Search for the cell housing the specified text and yield its [x, y] center coordinate. 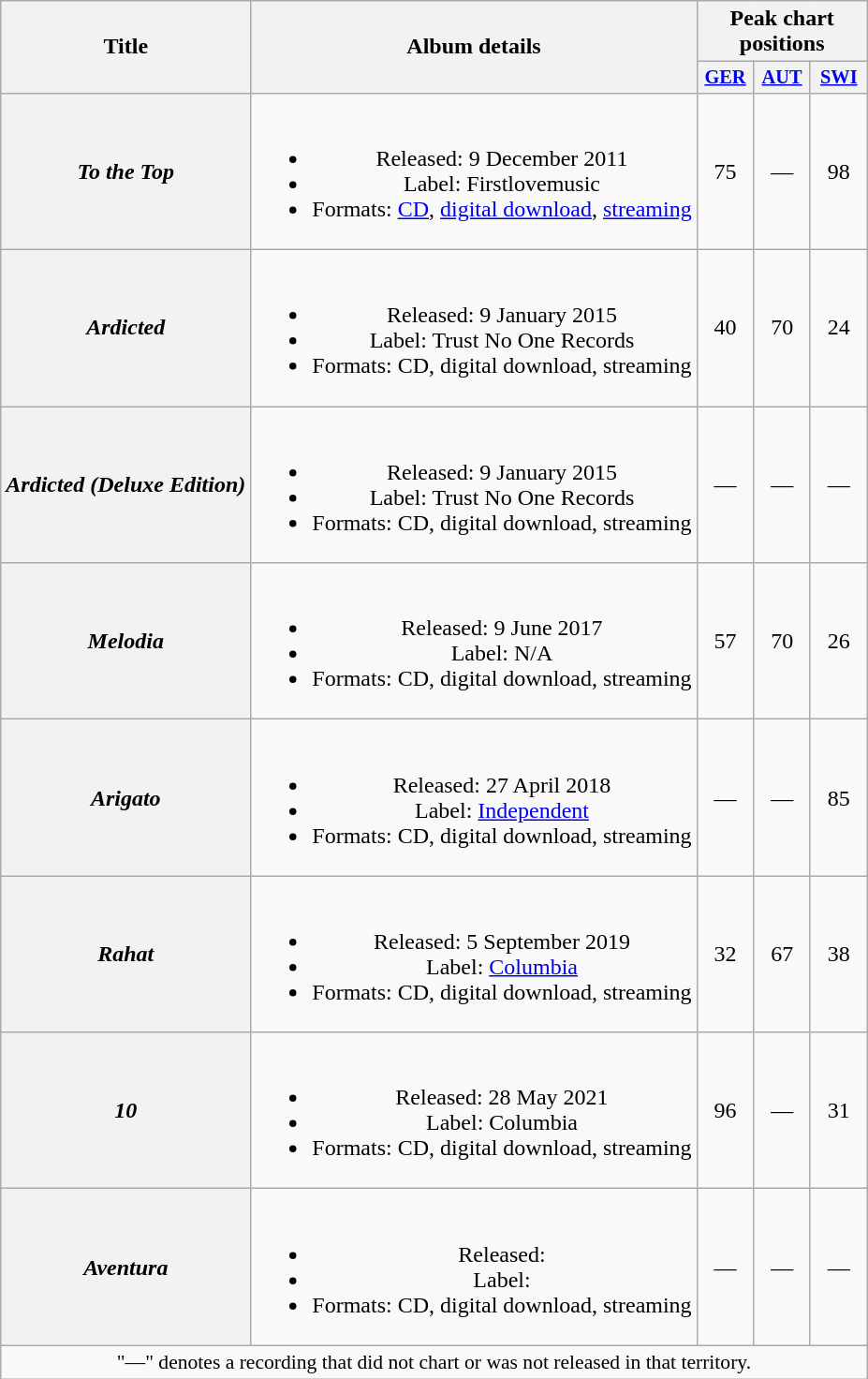
Arigato [125, 798]
85 [839, 798]
96 [725, 1111]
32 [725, 954]
To the Top [125, 171]
Released: 28 May 2021Label: ColumbiaFormats: CD, digital download, streaming [474, 1111]
57 [725, 641]
10 [125, 1111]
Released: 9 June 2017Label: N/AFormats: CD, digital download, streaming [474, 641]
Ardicted [125, 328]
26 [839, 641]
Released: 5 September 2019Label: ColumbiaFormats: CD, digital download, streaming [474, 954]
38 [839, 954]
AUT [783, 78]
Album details [474, 47]
"—" denotes a recording that did not chart or was not released in that territory. [434, 1362]
Released: 27 April 2018Label: IndependentFormats: CD, digital download, streaming [474, 798]
SWI [839, 78]
31 [839, 1111]
Rahat [125, 954]
Released: 9 December 2011Label: FirstlovemusicFormats: CD, digital download, streaming [474, 171]
75 [725, 171]
67 [783, 954]
Title [125, 47]
Aventura [125, 1267]
Peak chart positions [782, 32]
98 [839, 171]
24 [839, 328]
40 [725, 328]
Ardicted (Deluxe Edition) [125, 485]
Melodia [125, 641]
Released:Label:Formats: CD, digital download, streaming [474, 1267]
GER [725, 78]
